Detect which cell encompasses the target text, then output its [x, y] center coordinate. 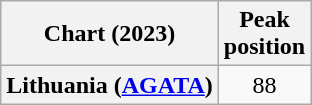
88 [264, 85]
Peakposition [264, 34]
Lithuania (AGATA) [110, 85]
Chart (2023) [110, 34]
